Identify which cell holds the provided text, then report its (X, Y) central coordinate. 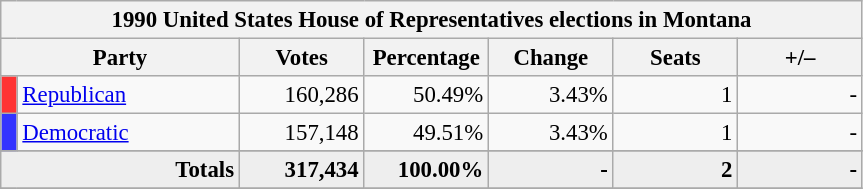
317,434 (302, 170)
Totals (120, 170)
Democratic (128, 133)
Votes (302, 58)
Republican (128, 95)
100.00% (426, 170)
49.51% (426, 133)
Percentage (426, 58)
+/– (800, 58)
Seats (676, 58)
2 (676, 170)
Change (552, 58)
50.49% (426, 95)
160,286 (302, 95)
157,148 (302, 133)
1990 United States House of Representatives elections in Montana (432, 20)
Party (120, 58)
